From the cell containing the given text, extract its center point as [x, y] coordinate. 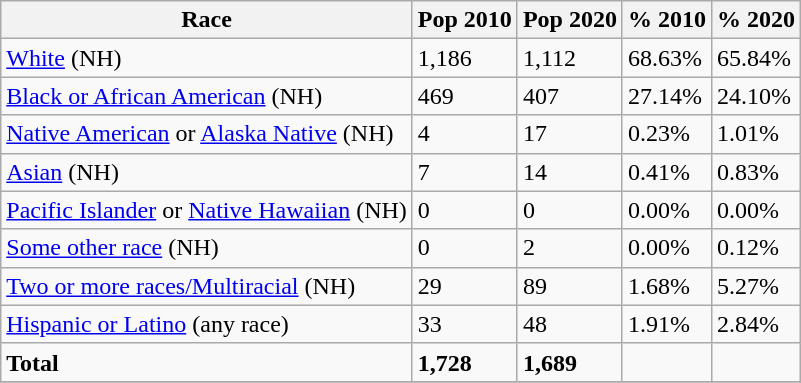
65.84% [756, 58]
7 [464, 172]
0.41% [666, 172]
1,689 [570, 362]
29 [464, 286]
68.63% [666, 58]
407 [570, 96]
% 2010 [666, 20]
Race [207, 20]
Total [207, 362]
0.23% [666, 134]
89 [570, 286]
27.14% [666, 96]
4 [464, 134]
17 [570, 134]
White (NH) [207, 58]
Some other race (NH) [207, 248]
% 2020 [756, 20]
Pacific Islander or Native Hawaiian (NH) [207, 210]
48 [570, 324]
Hispanic or Latino (any race) [207, 324]
14 [570, 172]
Pop 2010 [464, 20]
0.12% [756, 248]
Pop 2020 [570, 20]
469 [464, 96]
0.83% [756, 172]
24.10% [756, 96]
1,728 [464, 362]
2.84% [756, 324]
Native American or Alaska Native (NH) [207, 134]
5.27% [756, 286]
2 [570, 248]
33 [464, 324]
Two or more races/Multiracial (NH) [207, 286]
1,186 [464, 58]
1,112 [570, 58]
1.91% [666, 324]
1.68% [666, 286]
Black or African American (NH) [207, 96]
1.01% [756, 134]
Asian (NH) [207, 172]
